For the text-containing cell, return its midpoint in [x, y] coordinate format. 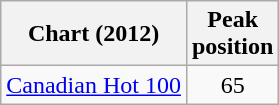
Peakposition [232, 34]
Chart (2012) [94, 34]
65 [232, 85]
Canadian Hot 100 [94, 85]
